Return [x, y] of the center of cell containing provided text 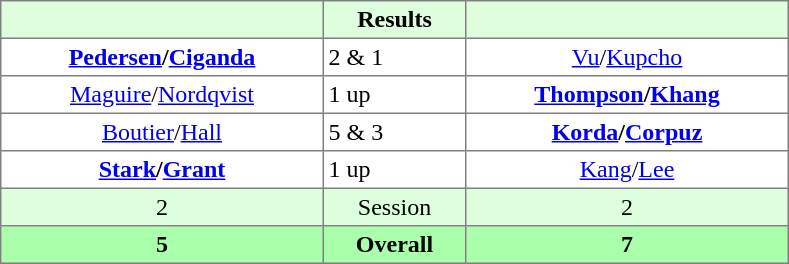
5 [162, 245]
Maguire/Nordqvist [162, 95]
Results [394, 20]
7 [627, 245]
Korda/Corpuz [627, 132]
Pedersen/Ciganda [162, 57]
2 & 1 [394, 57]
Overall [394, 245]
Boutier/Hall [162, 132]
Session [394, 207]
Stark/Grant [162, 170]
Vu/Kupcho [627, 57]
5 & 3 [394, 132]
Kang/Lee [627, 170]
Thompson/Khang [627, 95]
